Detect which cell encompasses the target text, then output its (X, Y) center coordinate. 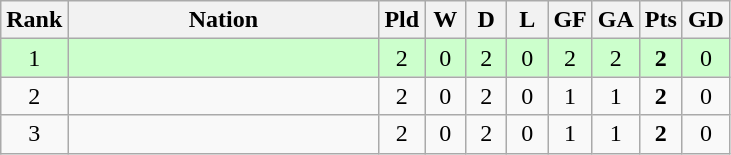
3 (34, 134)
D (486, 20)
Rank (34, 20)
Pld (402, 20)
Nation (224, 20)
GF (570, 20)
L (528, 20)
GA (616, 20)
Pts (660, 20)
GD (706, 20)
W (446, 20)
